Search for the cell housing the specified text and yield its [X, Y] center coordinate. 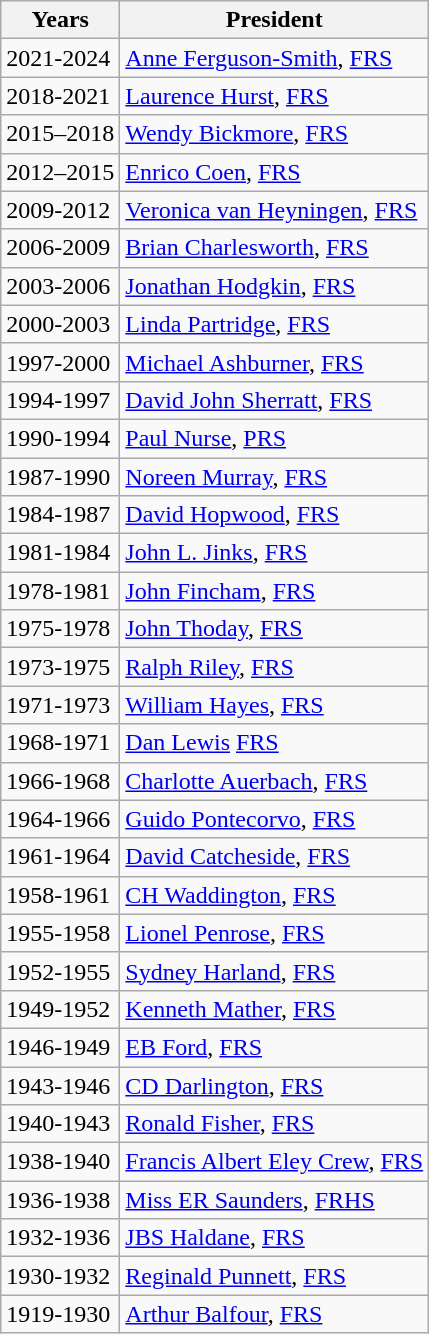
1984-1987 [60, 515]
2012–2015 [60, 172]
1964-1966 [60, 819]
1971-1973 [60, 705]
CD Darlington, FRS [274, 1085]
2021-2024 [60, 58]
1961-1964 [60, 857]
Kenneth Mather, FRS [274, 1009]
JBS Haldane, FRS [274, 1238]
1936-1938 [60, 1200]
Brian Charlesworth, FRS [274, 248]
1997-2000 [60, 362]
Reginald Punnett, FRS [274, 1276]
1952-1955 [60, 971]
Enrico Coen, FRS [274, 172]
Wendy Bickmore, FRS [274, 134]
1932-1936 [60, 1238]
1930-1932 [60, 1276]
Miss ER Saunders, FRHS [274, 1200]
1973-1975 [60, 667]
1940-1943 [60, 1124]
1949-1952 [60, 1009]
2003-2006 [60, 286]
2000-2003 [60, 324]
Anne Ferguson-Smith, FRS [274, 58]
2006-2009 [60, 248]
Years [60, 20]
1994-1997 [60, 400]
Laurence Hurst, FRS [274, 96]
Paul Nurse, PRS [274, 438]
1978-1981 [60, 591]
CH Waddington, FRS [274, 895]
2015–2018 [60, 134]
1919-1930 [60, 1314]
John Fincham, FRS [274, 591]
1966-1968 [60, 781]
1955-1958 [60, 933]
1987-1990 [60, 477]
John L. Jinks, FRS [274, 553]
Guido Pontecorvo, FRS [274, 819]
Michael Ashburner, FRS [274, 362]
1990-1994 [60, 438]
Veronica van Heyningen, FRS [274, 210]
David John Sherratt, FRS [274, 400]
1981-1984 [60, 553]
Ralph Riley, FRS [274, 667]
Arthur Balfour, FRS [274, 1314]
1943-1946 [60, 1085]
Jonathan Hodgkin, FRS [274, 286]
Lionel Penrose, FRS [274, 933]
1975-1978 [60, 629]
1968-1971 [60, 743]
David Hopwood, FRS [274, 515]
William Hayes, FRS [274, 705]
1946-1949 [60, 1047]
Noreen Murray, FRS [274, 477]
Linda Partridge, FRS [274, 324]
David Catcheside, FRS [274, 857]
Dan Lewis FRS [274, 743]
Charlotte Auerbach, FRS [274, 781]
Ronald Fisher, FRS [274, 1124]
Sydney Harland, FRS [274, 971]
John Thoday, FRS [274, 629]
1938-1940 [60, 1162]
2009-2012 [60, 210]
EB Ford, FRS [274, 1047]
Francis Albert Eley Crew, FRS [274, 1162]
President [274, 20]
1958-1961 [60, 895]
2018-2021 [60, 96]
